Determine the [x, y] coordinate at the center of the cell enclosing the given text.  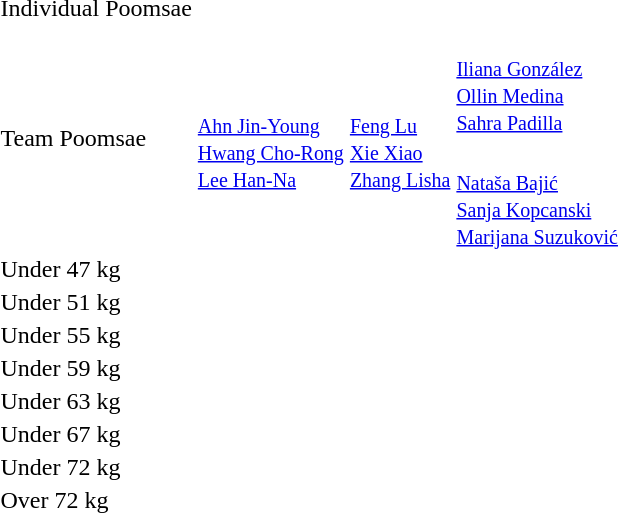
Ahn Jin-YoungHwang Cho-RongLee Han-Na [270, 138]
Feng LuXie XiaoZhang Lisha [400, 138]
